Identify which cell holds the provided text, then report its [X, Y] central coordinate. 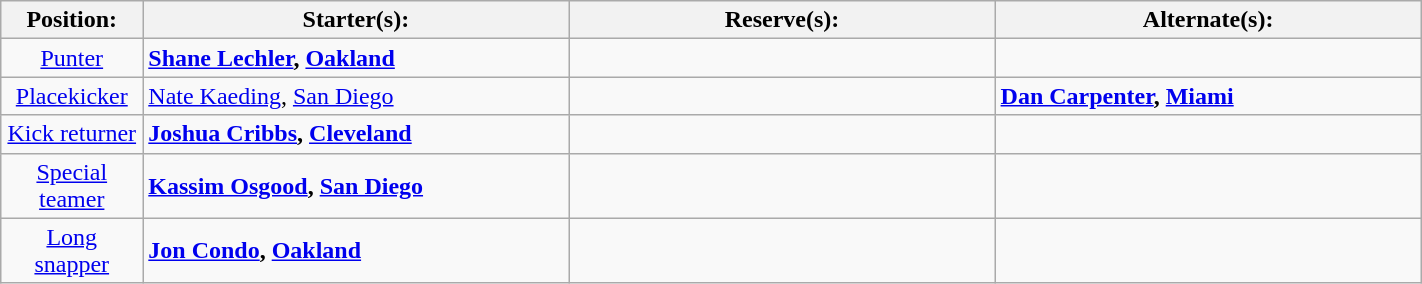
Special teamer [72, 186]
Alternate(s): [1208, 20]
Starter(s): [356, 20]
Shane Lechler, Oakland [356, 58]
Jon Condo, Oakland [356, 250]
Nate Kaeding, San Diego [356, 96]
Kick returner [72, 134]
Dan Carpenter, Miami [1208, 96]
Kassim Osgood, San Diego [356, 186]
Placekicker [72, 96]
Punter [72, 58]
Reserve(s): [782, 20]
Joshua Cribbs, Cleveland [356, 134]
Position: [72, 20]
Long snapper [72, 250]
